Extract the (X, Y) coordinate from the center of the cell holding the provided text.  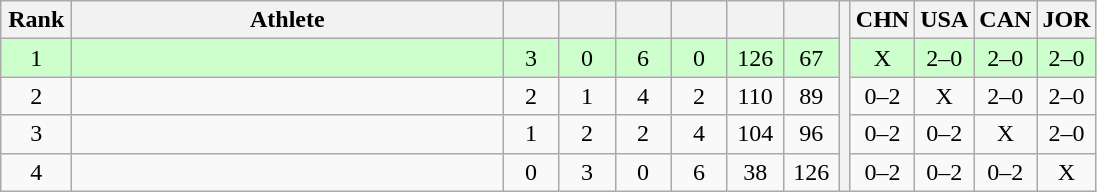
JOR (1066, 20)
96 (811, 134)
67 (811, 58)
CHN (882, 20)
89 (811, 96)
Athlete (288, 20)
104 (755, 134)
38 (755, 172)
USA (944, 20)
110 (755, 96)
CAN (1006, 20)
Rank (36, 20)
